Extract the [x, y] coordinate from the center of the cell holding the provided text.  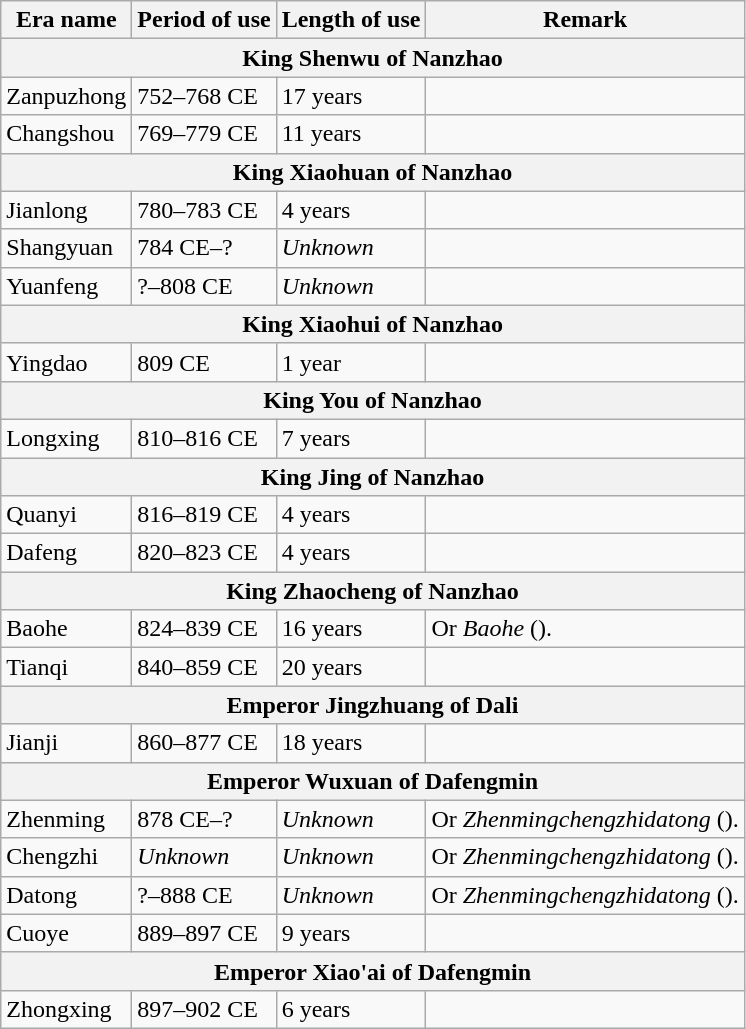
Period of use [204, 20]
King Xiaohuan of Nanzhao [373, 172]
Zhenming [66, 819]
Quanyi [66, 515]
7 years [351, 438]
Longxing [66, 438]
878 CE–? [204, 819]
860–877 CE [204, 743]
Emperor Jingzhuang of Dali [373, 705]
King Jing of Nanzhao [373, 477]
820–823 CE [204, 553]
809 CE [204, 362]
Chengzhi [66, 857]
Dafeng [66, 553]
840–859 CE [204, 667]
Tianqi [66, 667]
Datong [66, 895]
Baohe [66, 629]
Era name [66, 20]
780–783 CE [204, 210]
Cuoye [66, 933]
Changshou [66, 134]
1 year [351, 362]
Emperor Wuxuan of Dafengmin [373, 781]
11 years [351, 134]
897–902 CE [204, 1009]
King Shenwu of Nanzhao [373, 58]
810–816 CE [204, 438]
889–897 CE [204, 933]
Yuanfeng [66, 286]
?–808 CE [204, 286]
17 years [351, 96]
Emperor Xiao'ai of Dafengmin [373, 971]
Jianji [66, 743]
Or Baohe (). [585, 629]
824–839 CE [204, 629]
752–768 CE [204, 96]
769–779 CE [204, 134]
Shangyuan [66, 248]
Yingdao [66, 362]
Length of use [351, 20]
20 years [351, 667]
784 CE–? [204, 248]
Jianlong [66, 210]
Zanpuzhong [66, 96]
9 years [351, 933]
Zhongxing [66, 1009]
Remark [585, 20]
18 years [351, 743]
King You of Nanzhao [373, 400]
6 years [351, 1009]
816–819 CE [204, 515]
King Xiaohui of Nanzhao [373, 324]
16 years [351, 629]
King Zhaocheng of Nanzhao [373, 591]
?–888 CE [204, 895]
